Extract the [x, y] coordinate from the center of the cell holding the provided text.  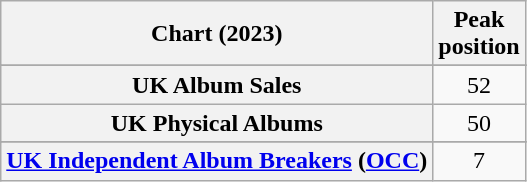
52 [479, 85]
50 [479, 123]
Chart (2023) [217, 34]
UK Physical Albums [217, 123]
UK Independent Album Breakers (OCC) [217, 161]
Peakposition [479, 34]
7 [479, 161]
UK Album Sales [217, 85]
